From the cell containing the given text, extract its center point as [X, Y] coordinate. 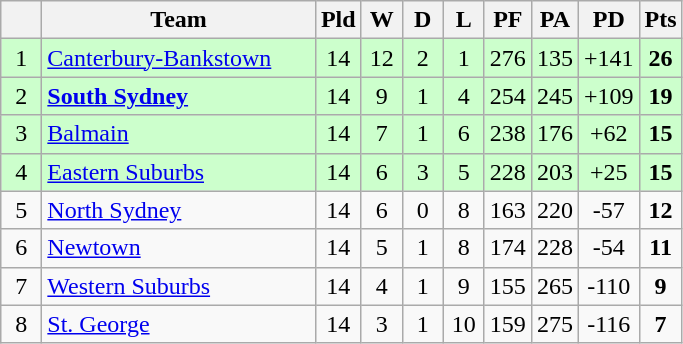
238 [508, 134]
135 [554, 58]
275 [554, 324]
254 [508, 96]
Pts [660, 20]
163 [508, 210]
19 [660, 96]
W [382, 20]
26 [660, 58]
276 [508, 58]
Balmain [179, 134]
-110 [608, 286]
220 [554, 210]
-116 [608, 324]
Pld [338, 20]
PD [608, 20]
245 [554, 96]
PF [508, 20]
155 [508, 286]
St. George [179, 324]
+141 [608, 58]
North Sydney [179, 210]
159 [508, 324]
203 [554, 172]
174 [508, 248]
Eastern Suburbs [179, 172]
Newtown [179, 248]
+25 [608, 172]
+62 [608, 134]
176 [554, 134]
Canterbury-Bankstown [179, 58]
South Sydney [179, 96]
-54 [608, 248]
+109 [608, 96]
Western Suburbs [179, 286]
D [422, 20]
265 [554, 286]
L [464, 20]
-57 [608, 210]
Team [179, 20]
10 [464, 324]
11 [660, 248]
0 [422, 210]
PA [554, 20]
